Detect which cell encompasses the target text, then output its [X, Y] center coordinate. 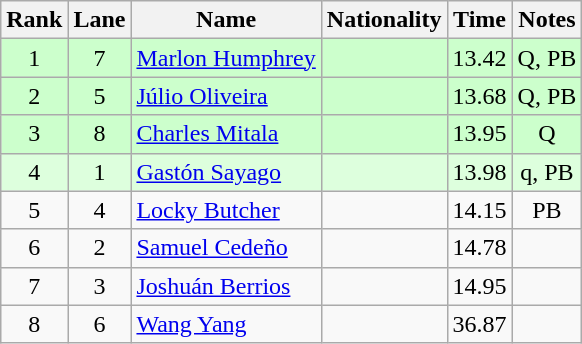
Name [226, 20]
Gastón Sayago [226, 172]
Samuel Cedeño [226, 248]
Time [480, 20]
14.15 [480, 210]
q, PB [547, 172]
Nationality [384, 20]
Notes [547, 20]
Q [547, 134]
PB [547, 210]
14.78 [480, 248]
Marlon Humphrey [226, 58]
Rank [34, 20]
13.68 [480, 96]
Júlio Oliveira [226, 96]
Lane [100, 20]
14.95 [480, 286]
Joshuán Berrios [226, 286]
Locky Butcher [226, 210]
36.87 [480, 324]
13.95 [480, 134]
13.98 [480, 172]
13.42 [480, 58]
Wang Yang [226, 324]
Charles Mitala [226, 134]
